Search for the cell housing the specified text and yield its (x, y) center coordinate. 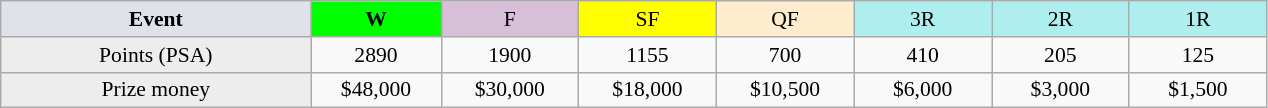
2890 (376, 55)
1R (1198, 19)
700 (785, 55)
$6,000 (923, 90)
$48,000 (376, 90)
$30,000 (510, 90)
3R (923, 19)
2R (1061, 19)
1900 (510, 55)
SF (648, 19)
Prize money (156, 90)
125 (1198, 55)
$1,500 (1198, 90)
Points (PSA) (156, 55)
F (510, 19)
$10,500 (785, 90)
QF (785, 19)
W (376, 19)
Event (156, 19)
410 (923, 55)
$3,000 (1061, 90)
$18,000 (648, 90)
205 (1061, 55)
1155 (648, 55)
